From the cell containing the given text, extract its center point as (X, Y) coordinate. 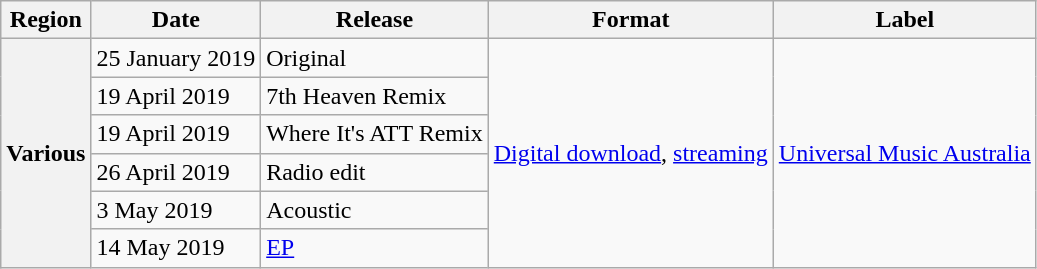
Release (375, 20)
Acoustic (375, 210)
Region (46, 20)
25 January 2019 (176, 58)
Original (375, 58)
Various (46, 153)
Radio edit (375, 172)
Digital download, streaming (630, 153)
Label (904, 20)
Format (630, 20)
7th Heaven Remix (375, 96)
Universal Music Australia (904, 153)
3 May 2019 (176, 210)
EP (375, 248)
Where It's ATT Remix (375, 134)
26 April 2019 (176, 172)
14 May 2019 (176, 248)
Date (176, 20)
